Search for the cell housing the specified text and yield its [X, Y] center coordinate. 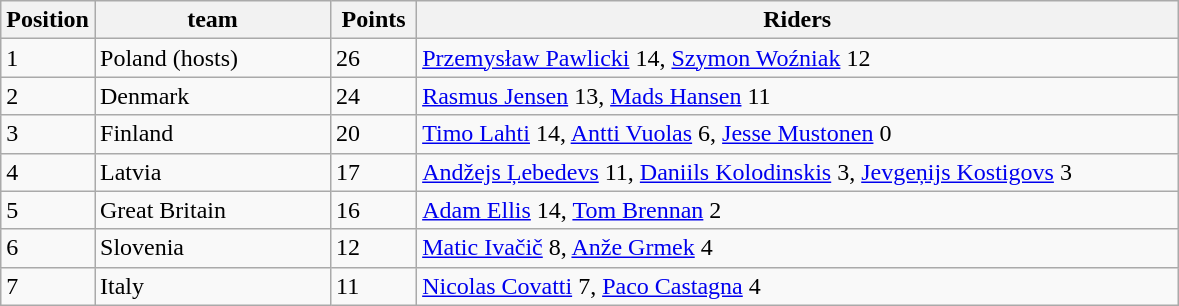
Riders [798, 20]
Rasmus Jensen 13, Mads Hansen 11 [798, 96]
17 [374, 172]
Timo Lahti 14, Antti Vuolas 6, Jesse Mustonen 0 [798, 134]
Adam Ellis 14, Tom Brennan 2 [798, 210]
20 [374, 134]
Przemysław Pawlicki 14, Szymon Woźniak 12 [798, 58]
Position [48, 20]
Great Britain [212, 210]
4 [48, 172]
24 [374, 96]
Nicolas Covatti 7, Paco Castagna 4 [798, 286]
1 [48, 58]
team [212, 20]
11 [374, 286]
2 [48, 96]
3 [48, 134]
6 [48, 248]
Latvia [212, 172]
26 [374, 58]
Points [374, 20]
Andžejs Ļebedevs 11, Daniils Kolodinskis 3, Jevgeņijs Kostigovs 3 [798, 172]
5 [48, 210]
7 [48, 286]
12 [374, 248]
Matic Ivačič 8, Anže Grmek 4 [798, 248]
Finland [212, 134]
Poland (hosts) [212, 58]
Denmark [212, 96]
Italy [212, 286]
Slovenia [212, 248]
16 [374, 210]
